Find where the given text appears and provide that cell's center as (x, y) coordinate. 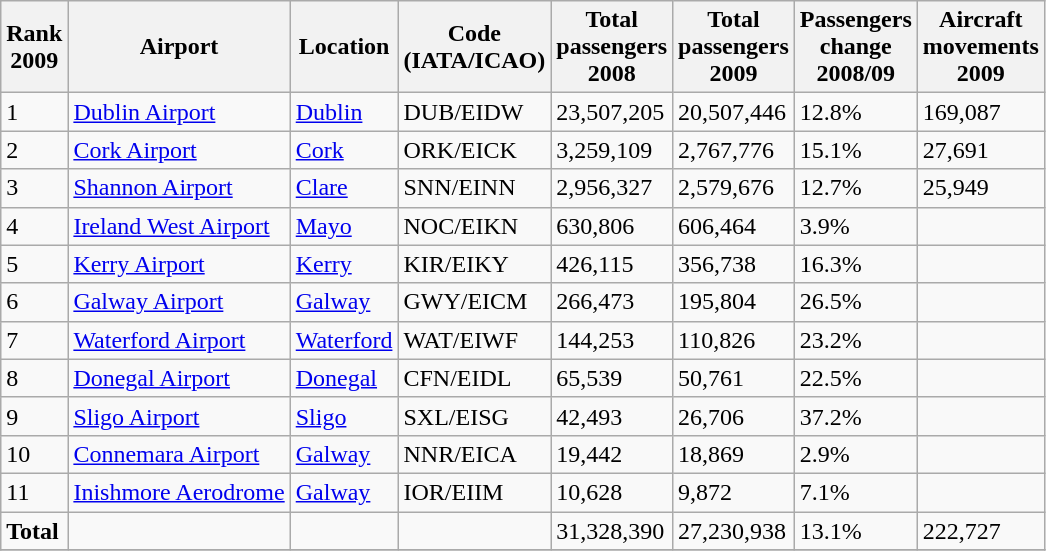
Galway Airport (179, 302)
356,738 (734, 264)
SNN/EINN (474, 188)
65,539 (612, 378)
16.3% (856, 264)
2,767,776 (734, 150)
12.7% (856, 188)
9 (34, 416)
Totalpassengers2009 (734, 47)
Mayo (344, 226)
Dublin Airport (179, 112)
IOR/EIIM (474, 492)
Inishmore Aerodrome (179, 492)
Aircraftmovements2009 (980, 47)
Donegal (344, 378)
426,115 (612, 264)
Code(IATA/ICAO) (474, 47)
Totalpassengers2008 (612, 47)
12.8% (856, 112)
Sligo (344, 416)
5 (34, 264)
10 (34, 454)
20,507,446 (734, 112)
8 (34, 378)
606,464 (734, 226)
Kerry (344, 264)
Dublin (344, 112)
7 (34, 340)
266,473 (612, 302)
169,087 (980, 112)
SXL/EISG (474, 416)
26,706 (734, 416)
2,956,327 (612, 188)
GWY/EICM (474, 302)
15.1% (856, 150)
ORK/EICK (474, 150)
DUB/EIDW (474, 112)
3.9% (856, 226)
27,691 (980, 150)
2 (34, 150)
19,442 (612, 454)
Total (34, 531)
1 (34, 112)
KIR/EIKY (474, 264)
222,727 (980, 531)
Clare (344, 188)
WAT/EIWF (474, 340)
195,804 (734, 302)
25,949 (980, 188)
27,230,938 (734, 531)
630,806 (612, 226)
50,761 (734, 378)
31,328,390 (612, 531)
Rank2009 (34, 47)
3 (34, 188)
110,826 (734, 340)
Airport (179, 47)
23,507,205 (612, 112)
3,259,109 (612, 150)
CFN/EIDL (474, 378)
Cork Airport (179, 150)
4 (34, 226)
2.9% (856, 454)
Connemara Airport (179, 454)
6 (34, 302)
Donegal Airport (179, 378)
Cork (344, 150)
37.2% (856, 416)
2,579,676 (734, 188)
Waterford Airport (179, 340)
Waterford (344, 340)
10,628 (612, 492)
9,872 (734, 492)
Ireland West Airport (179, 226)
Sligo Airport (179, 416)
Shannon Airport (179, 188)
Kerry Airport (179, 264)
18,869 (734, 454)
144,253 (612, 340)
NNR/EICA (474, 454)
Location (344, 47)
11 (34, 492)
NOC/EIKN (474, 226)
42,493 (612, 416)
23.2% (856, 340)
26.5% (856, 302)
22.5% (856, 378)
Passengerschange2008/09 (856, 47)
13.1% (856, 531)
7.1% (856, 492)
